Capture the cell that displays the provided text and extract its (x, y) central coordinate. 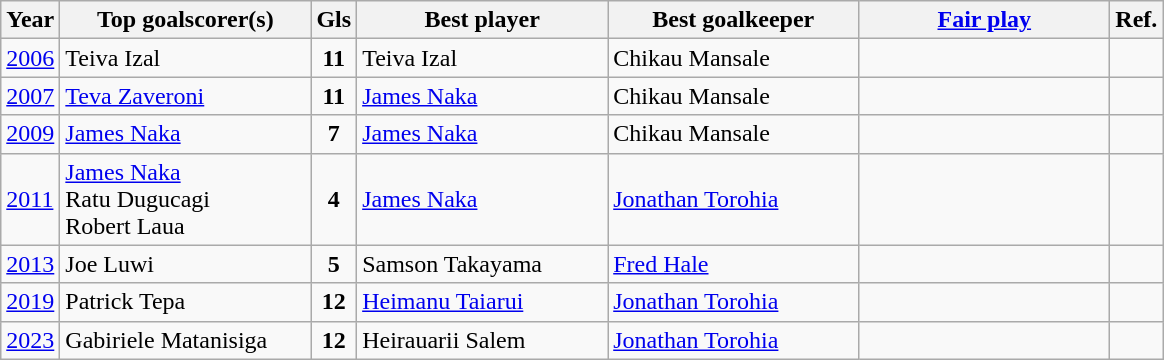
Patrick Tepa (186, 302)
2009 (30, 134)
Top goalscorer(s) (186, 20)
Heimanu Taiarui (482, 302)
Teva Zaveroni (186, 96)
Best goalkeeper (734, 20)
2023 (30, 340)
Samson Takayama (482, 264)
2007 (30, 96)
Joe Luwi (186, 264)
Heirauarii Salem (482, 340)
2006 (30, 58)
Best player (482, 20)
2019 (30, 302)
5 (334, 264)
Gls (334, 20)
2013 (30, 264)
Ref. (1136, 20)
2011 (30, 199)
7 (334, 134)
Gabiriele Matanisiga (186, 340)
James Naka Ratu Dugucagi Robert Laua (186, 199)
4 (334, 199)
Fred Hale (734, 264)
Fair play (984, 20)
Year (30, 20)
